Pinpoint the cell where the given text exists, returning its (x, y) midpoint coordinate. 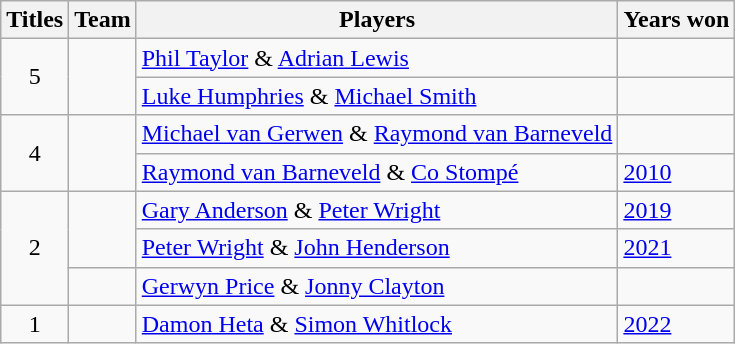
Gary Anderson & Peter Wright (377, 210)
2010 (676, 172)
2021 (676, 248)
Michael van Gerwen & Raymond van Barneveld (377, 134)
2 (35, 248)
2022 (676, 324)
1 (35, 324)
Luke Humphries & Michael Smith (377, 96)
Titles (35, 20)
5 (35, 77)
Players (377, 20)
Phil Taylor & Adrian Lewis (377, 58)
Peter Wright & John Henderson (377, 248)
2019 (676, 210)
Gerwyn Price & Jonny Clayton (377, 286)
Years won (676, 20)
Damon Heta & Simon Whitlock (377, 324)
4 (35, 153)
Team (103, 20)
Raymond van Barneveld & Co Stompé (377, 172)
